From the cell containing the given text, extract its center point as [x, y] coordinate. 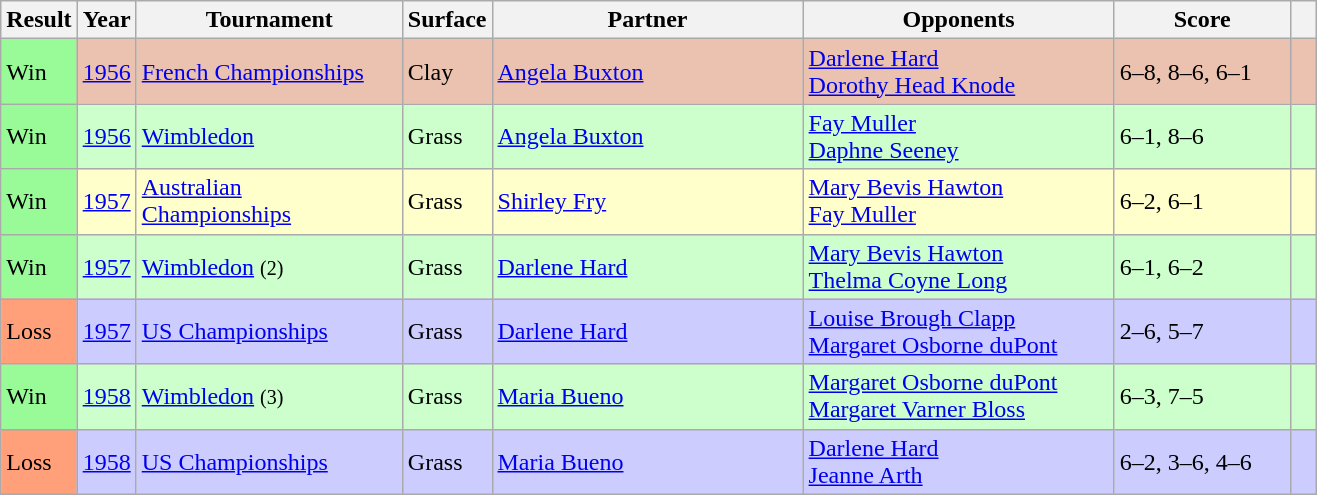
Opponents [958, 20]
Wimbledon (2) [269, 266]
Mary Bevis Hawton Thelma Coyne Long [958, 266]
Tournament [269, 20]
Darlene Hard Dorothy Head Knode [958, 72]
6–8, 8–6, 6–1 [1202, 72]
Fay Muller Daphne Seeney [958, 136]
Australian Championships [269, 202]
Louise Brough Clapp Margaret Osborne duPont [958, 332]
Result [39, 20]
Partner [648, 20]
Margaret Osborne duPont Margaret Varner Bloss [958, 396]
Wimbledon [269, 136]
6–2, 6–1 [1202, 202]
Score [1202, 20]
Darlene Hard Jeanne Arth [958, 462]
6–2, 3–6, 4–6 [1202, 462]
2–6, 5–7 [1202, 332]
6–3, 7–5 [1202, 396]
French Championships [269, 72]
Clay [447, 72]
Wimbledon (3) [269, 396]
Mary Bevis Hawton Fay Muller [958, 202]
Shirley Fry [648, 202]
Year [106, 20]
6–1, 6–2 [1202, 266]
Surface [447, 20]
6–1, 8–6 [1202, 136]
